Determine the [X, Y] coordinate at the center of the cell enclosing the given text.  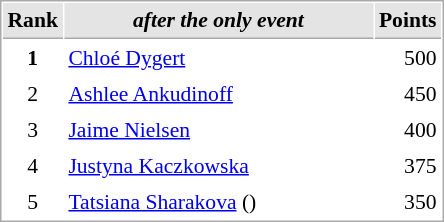
5 [32, 201]
Jaime Nielsen [218, 129]
4 [32, 165]
Chloé Dygert [218, 57]
2 [32, 93]
Points [408, 21]
450 [408, 93]
350 [408, 201]
after the only event [218, 21]
375 [408, 165]
1 [32, 57]
400 [408, 129]
Tatsiana Sharakova () [218, 201]
Ashlee Ankudinoff [218, 93]
500 [408, 57]
Justyna Kaczkowska [218, 165]
3 [32, 129]
Rank [32, 21]
